Determine the (X, Y) coordinate at the center of the cell enclosing the given text.  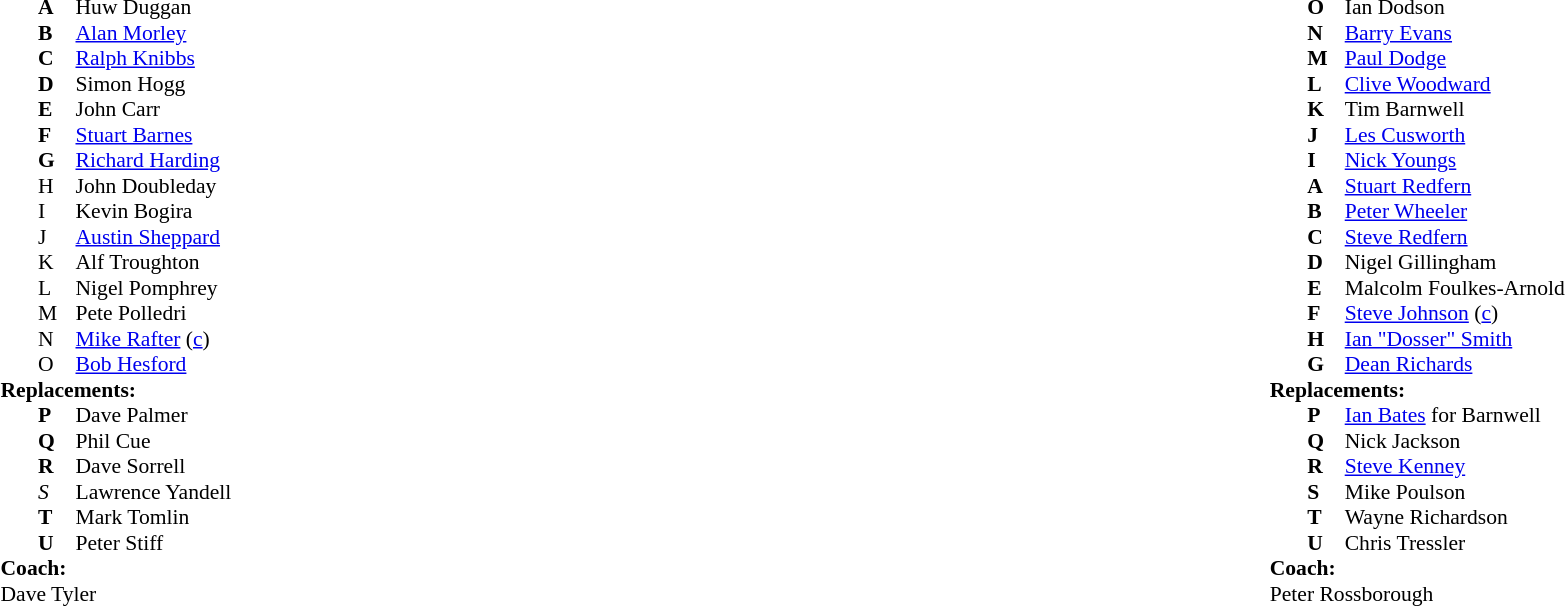
Lawrence Yandell (154, 492)
A (1326, 186)
Peter Stiff (154, 543)
Pete Polledri (154, 313)
Chris Tressler (1455, 543)
Nick Jackson (1455, 441)
Dave Sorrell (154, 467)
Austin Sheppard (154, 237)
Stuart Barnes (154, 135)
Alan Morley (154, 33)
Paul Dodge (1455, 59)
Bob Hesford (154, 365)
Steve Kenney (1455, 467)
Simon Hogg (154, 84)
Mike Poulson (1455, 492)
Phil Cue (154, 441)
Nigel Gillingham (1455, 263)
Alf Troughton (154, 263)
John Doubleday (154, 186)
Ian "Dosser" Smith (1455, 339)
Peter Wheeler (1455, 211)
Barry Evans (1455, 33)
Mark Tomlin (154, 517)
Nigel Pomphrey (154, 288)
Malcolm Foulkes-Arnold (1455, 288)
John Carr (154, 109)
Richard Harding (154, 161)
O (57, 365)
Stuart Redfern (1455, 186)
Les Cusworth (1455, 135)
Ian Bates for Barnwell (1455, 415)
Dean Richards (1455, 365)
Steve Redfern (1455, 237)
Dave Palmer (154, 415)
Tim Barnwell (1455, 109)
Nick Youngs (1455, 161)
Mike Rafter (c) (154, 339)
Steve Johnson (c) (1455, 313)
Kevin Bogira (154, 211)
Clive Woodward (1455, 84)
Ralph Knibbs (154, 59)
Wayne Richardson (1455, 517)
